For the text-containing cell, return its midpoint in [x, y] coordinate format. 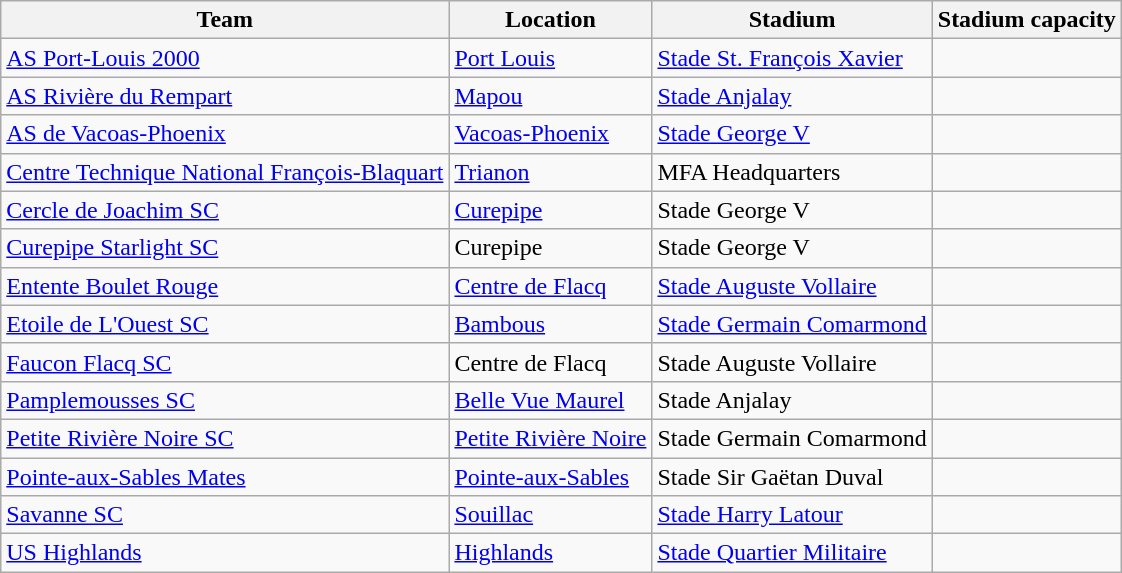
Vacoas-Phoenix [550, 134]
Pointe-aux-Sables Mates [225, 477]
Port Louis [550, 58]
Team [225, 20]
Location [550, 20]
AS Port-Louis 2000 [225, 58]
Centre Technique National François-Blaquart [225, 172]
MFA Headquarters [792, 172]
Trianon [550, 172]
Etoile de L'Ouest SC [225, 324]
Cercle de Joachim SC [225, 210]
Stade Sir Gaëtan Duval [792, 477]
Faucon Flacq SC [225, 362]
Stadium [792, 20]
Petite Rivière Noire [550, 438]
AS Rivière du Rempart [225, 96]
Bambous [550, 324]
US Highlands [225, 553]
Stade St. François Xavier [792, 58]
Stade Harry Latour [792, 515]
Stadium capacity [1026, 20]
Highlands [550, 553]
Entente Boulet Rouge [225, 286]
Belle Vue Maurel [550, 400]
Stade Quartier Militaire [792, 553]
Pointe-aux-Sables [550, 477]
Curepipe Starlight SC [225, 248]
Savanne SC [225, 515]
Pamplemousses SC [225, 400]
Mapou [550, 96]
AS de Vacoas-Phoenix [225, 134]
Petite Rivière Noire SC [225, 438]
Souillac [550, 515]
